Find where the given text appears and provide that cell's center as [x, y] coordinate. 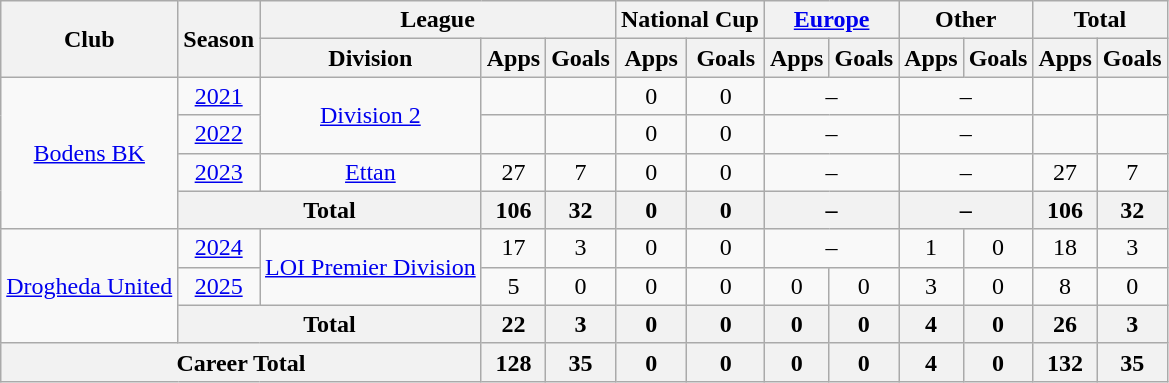
128 [513, 362]
17 [513, 248]
8 [1065, 286]
2023 [219, 172]
Drogheda United [90, 286]
LOI Premier Division [371, 267]
22 [513, 324]
Ettan [371, 172]
5 [513, 286]
National Cup [690, 20]
1 [931, 248]
Season [219, 39]
2024 [219, 248]
Europe [832, 20]
18 [1065, 248]
Division [371, 58]
26 [1065, 324]
Other [966, 20]
Club [90, 39]
Bodens BK [90, 153]
2021 [219, 96]
Division 2 [371, 115]
2025 [219, 286]
132 [1065, 362]
Career Total [241, 362]
2022 [219, 134]
League [438, 20]
